Pinpoint the cell where the given text exists, returning its (x, y) midpoint coordinate. 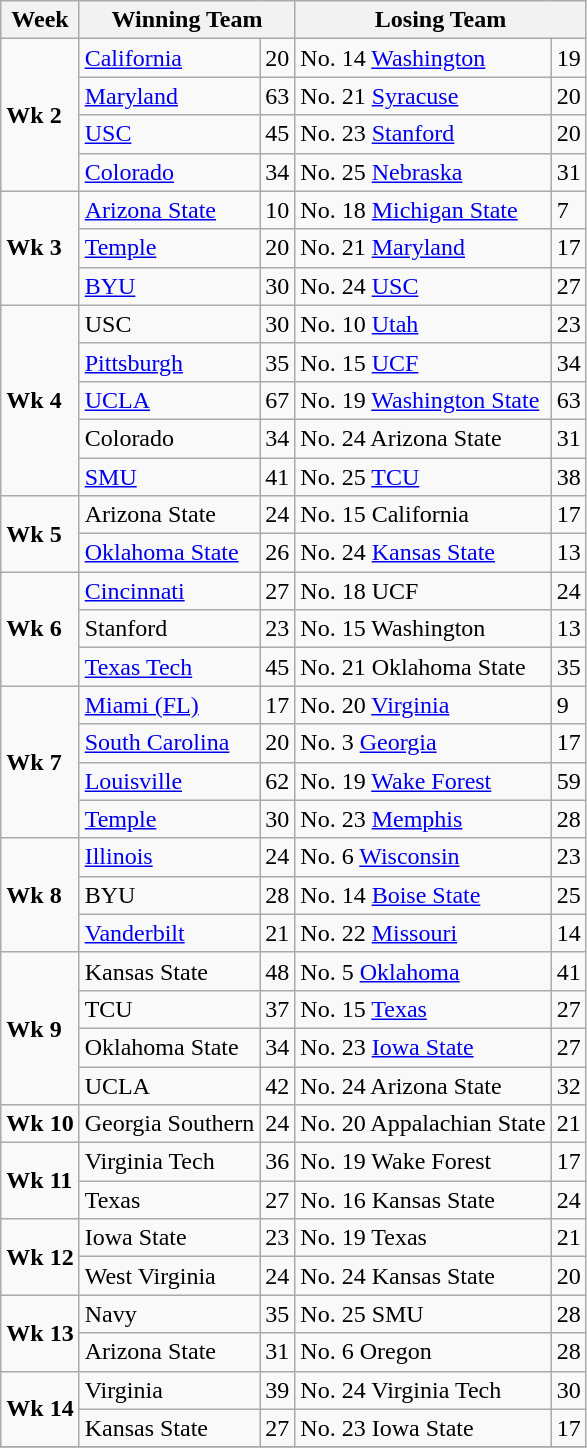
Wk 8 (40, 895)
32 (568, 1085)
7 (568, 210)
No. 25 SMU (423, 1314)
No. 21 Maryland (423, 248)
No. 24 USC (423, 286)
TCU (170, 1009)
38 (568, 477)
42 (278, 1085)
SMU (170, 477)
No. 18 UCF (423, 591)
No. 25 TCU (423, 477)
No. 15 Texas (423, 1009)
Cincinnati (170, 591)
67 (278, 400)
Wk 14 (40, 1409)
Winning Team (187, 20)
No. 3 Georgia (423, 743)
Wk 9 (40, 1028)
25 (568, 895)
No. 19 Texas (423, 1238)
Maryland (170, 96)
Wk 5 (40, 534)
Wk 11 (40, 1181)
No. 18 Michigan State (423, 210)
37 (278, 1009)
19 (568, 58)
No. 21 Syracuse (423, 96)
Miami (FL) (170, 705)
South Carolina (170, 743)
No. 6 Wisconsin (423, 857)
No. 16 Kansas State (423, 1200)
Texas Tech (170, 667)
Illinois (170, 857)
No. 23 Stanford (423, 134)
48 (278, 971)
Wk 6 (40, 629)
Iowa State (170, 1238)
14 (568, 933)
No. 23 Memphis (423, 819)
10 (278, 210)
No. 14 Boise State (423, 895)
No. 14 Washington (423, 58)
Wk 2 (40, 115)
No. 22 Missouri (423, 933)
39 (278, 1390)
9 (568, 705)
Week (40, 20)
No. 15 Washington (423, 629)
Wk 7 (40, 762)
Texas (170, 1200)
Vanderbilt (170, 933)
No. 25 Nebraska (423, 172)
Wk 12 (40, 1257)
Pittsburgh (170, 362)
62 (278, 781)
No. 6 Oregon (423, 1352)
No. 24 Virginia Tech (423, 1390)
Losing Team (440, 20)
Louisville (170, 781)
West Virginia (170, 1276)
California (170, 58)
26 (278, 553)
Virginia Tech (170, 1162)
No. 19 Washington State (423, 400)
No. 15 UCF (423, 362)
Virginia (170, 1390)
No. 21 Oklahoma State (423, 667)
Wk 13 (40, 1333)
Wk 4 (40, 400)
No. 15 California (423, 515)
Navy (170, 1314)
59 (568, 781)
No. 10 Utah (423, 324)
No. 5 Oklahoma (423, 971)
Stanford (170, 629)
36 (278, 1162)
Wk 10 (40, 1124)
Georgia Southern (170, 1124)
No. 20 Virginia (423, 705)
Wk 3 (40, 248)
No. 20 Appalachian State (423, 1124)
